Return (x, y) of the center of cell containing provided text 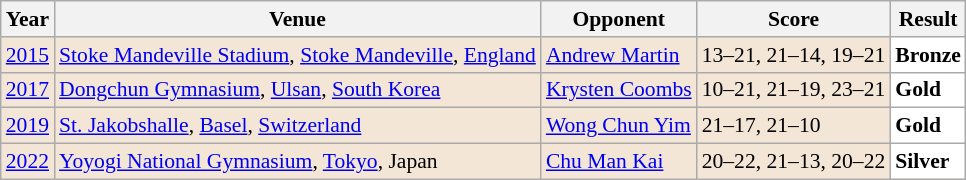
Venue (298, 19)
13–21, 21–14, 19–21 (794, 55)
Bronze (928, 55)
2015 (28, 55)
20–22, 21–13, 20–22 (794, 162)
2022 (28, 162)
Result (928, 19)
2019 (28, 126)
Chu Man Kai (619, 162)
Score (794, 19)
Krysten Coombs (619, 90)
Dongchun Gymnasium, Ulsan, South Korea (298, 90)
Wong Chun Yim (619, 126)
21–17, 21–10 (794, 126)
Silver (928, 162)
2017 (28, 90)
Andrew Martin (619, 55)
Stoke Mandeville Stadium, Stoke Mandeville, England (298, 55)
St. Jakobshalle, Basel, Switzerland (298, 126)
10–21, 21–19, 23–21 (794, 90)
Yoyogi National Gymnasium, Tokyo, Japan (298, 162)
Opponent (619, 19)
Year (28, 19)
